For the text-containing cell, return its midpoint in [x, y] coordinate format. 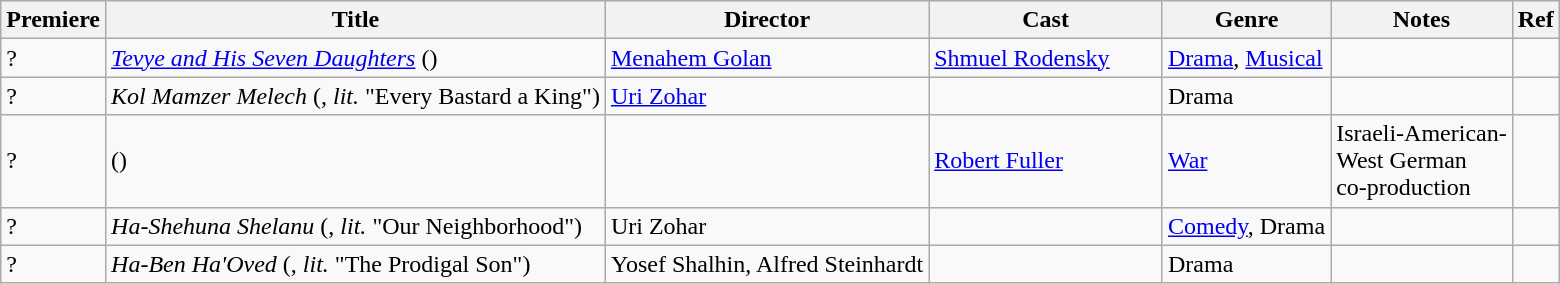
War [1246, 161]
Tevye and His Seven Daughters () [356, 58]
Robert Fuller [1046, 161]
Notes [1422, 20]
Comedy, Drama [1246, 226]
Shmuel Rodensky [1046, 58]
Menahem Golan [766, 58]
Cast [1046, 20]
Genre [1246, 20]
Ha-Ben Ha'Oved (, lit. "The Prodigal Son") [356, 264]
Director [766, 20]
Yosef Shalhin, Alfred Steinhardt [766, 264]
Drama, Musical [1246, 58]
() [356, 161]
Title [356, 20]
Kol Mamzer Melech (, lit. "Every Bastard a King") [356, 96]
Ref [1536, 20]
Israeli-American-West German co-production [1422, 161]
Premiere [54, 20]
Ha-Shehuna Shelanu (, lit. "Our Neighborhood") [356, 226]
